Find where the given text appears and provide that cell's center as (x, y) coordinate. 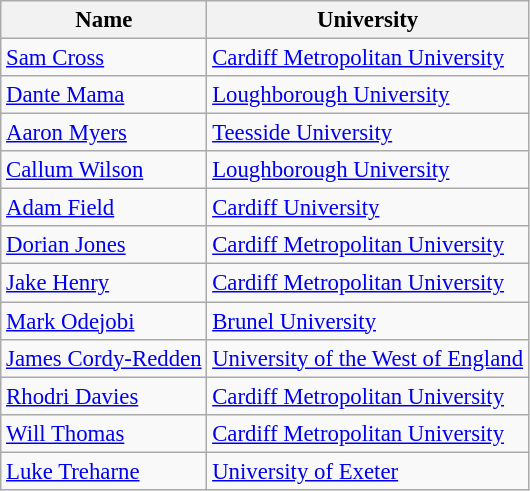
Will Thomas (104, 433)
Adam Field (104, 208)
Sam Cross (104, 58)
Dorian Jones (104, 245)
University of the West of England (368, 358)
Brunel University (368, 321)
Callum Wilson (104, 170)
Rhodri Davies (104, 396)
Cardiff University (368, 208)
James Cordy-Redden (104, 358)
University (368, 20)
Luke Treharne (104, 471)
Aaron Myers (104, 133)
University of Exeter (368, 471)
Dante Mama (104, 95)
Jake Henry (104, 283)
Mark Odejobi (104, 321)
Teesside University (368, 133)
Name (104, 20)
